Extract the [X, Y] coordinate from the center of the cell holding the provided text.  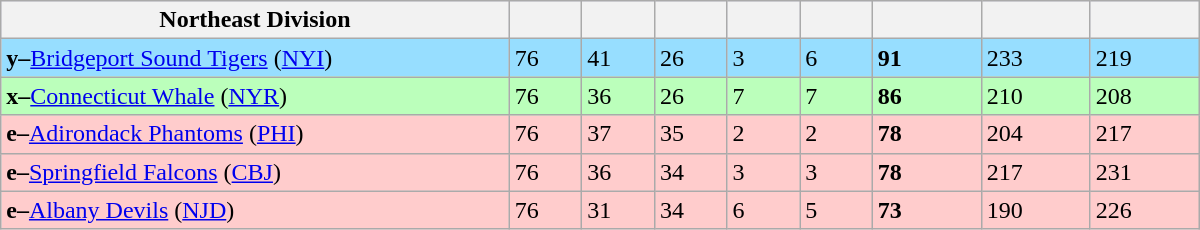
73 [926, 210]
231 [1144, 172]
5 [836, 210]
219 [1144, 58]
e–Springfield Falcons (CBJ) [255, 172]
y–Bridgeport Sound Tigers (NYI) [255, 58]
Northeast Division [255, 20]
41 [618, 58]
208 [1144, 96]
31 [618, 210]
210 [1036, 96]
233 [1036, 58]
190 [1036, 210]
e–Adirondack Phantoms (PHI) [255, 134]
x–Connecticut Whale (NYR) [255, 96]
e–Albany Devils (NJD) [255, 210]
91 [926, 58]
35 [690, 134]
204 [1036, 134]
226 [1144, 210]
37 [618, 134]
86 [926, 96]
